Identify which cell holds the provided text, then report its [x, y] central coordinate. 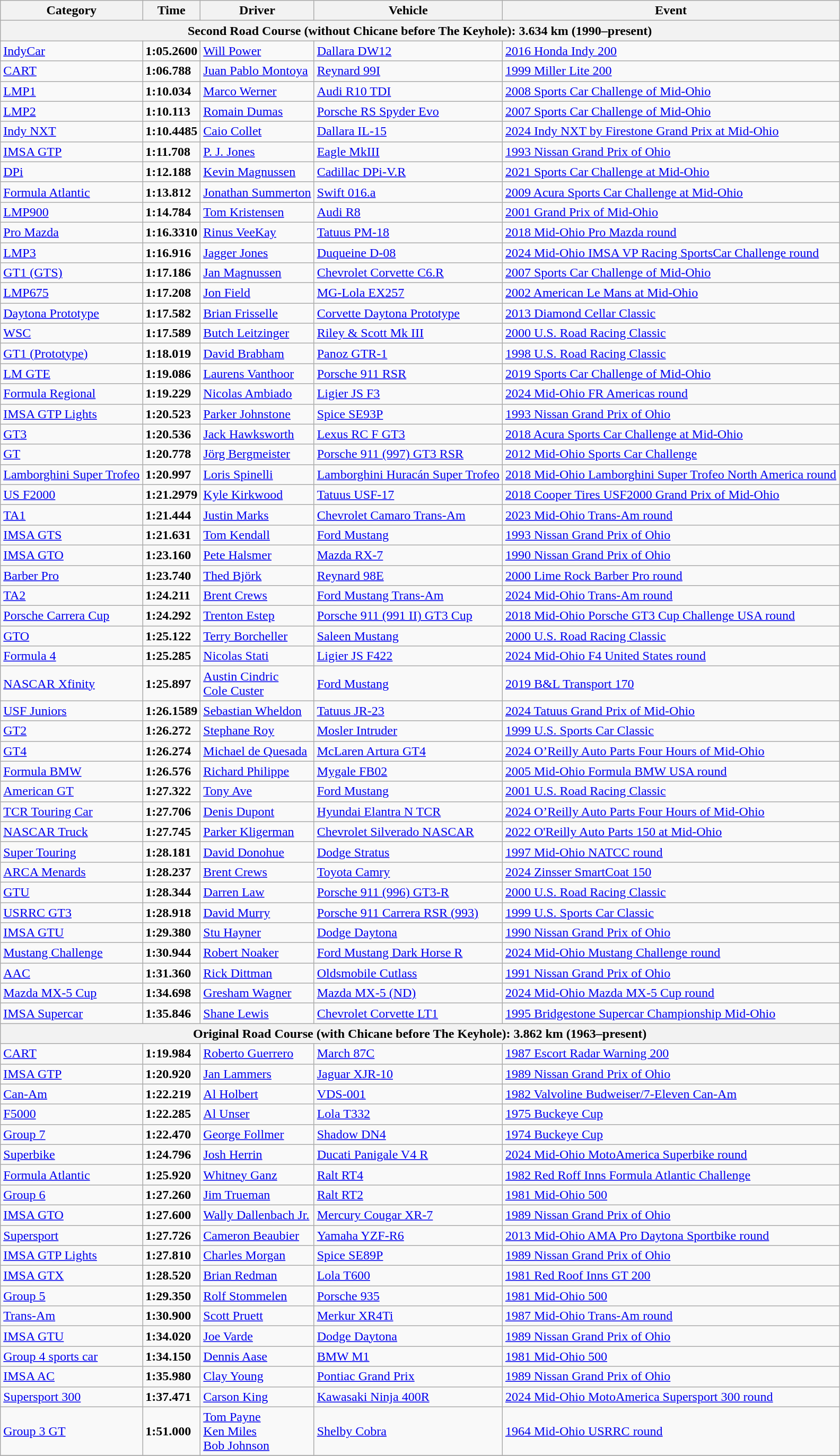
Audi R10 TDI [408, 91]
Chevrolet Corvette LT1 [408, 1013]
LMP1 [72, 91]
GT3 [72, 434]
Marco Werner [257, 91]
Nicolas Ambiado [257, 394]
1:24.796 [172, 1154]
1:22.470 [172, 1134]
Daytona Prototype [72, 313]
1:16.916 [172, 253]
1:27.600 [172, 1215]
2000 Lime Rock Barber Pro round [670, 575]
Dodge Stratus [408, 852]
Austin CindricCole Custer [257, 684]
George Follmer [257, 1134]
Superbike [72, 1154]
Tony Ave [257, 791]
Pete Halsmer [257, 555]
Porsche 911 (996) GT3-R [408, 892]
1975 Buckeye Cup [670, 1114]
Spice SE89P [408, 1256]
1:27.810 [172, 1256]
LMP2 [72, 111]
2019 Sports Car Challenge of Mid-Ohio [670, 374]
Scott Pruett [257, 1316]
1:17.589 [172, 333]
2024 Mid-Ohio Mustang Challenge round [670, 953]
Shelby Cobra [408, 1431]
Rolf Stommelen [257, 1296]
Rick Dittman [257, 973]
TA1 [72, 515]
2001 U.S. Road Racing Classic [670, 791]
1:10.113 [172, 111]
1:26.272 [172, 731]
Yamaha YZF-R6 [408, 1236]
2024 Mid-Ohio FR Americas round [670, 394]
Swift 016.a [408, 192]
Ralt RT2 [408, 1195]
Porsche 911 (991 II) GT3 Cup [408, 616]
1974 Buckeye Cup [670, 1134]
2024 Mid-Ohio F4 United States round [670, 656]
NASCAR Truck [72, 832]
1:25.920 [172, 1175]
1:20.778 [172, 454]
IMSA GTS [72, 535]
1991 Nissan Grand Prix of Ohio [670, 973]
Ralt RT4 [408, 1175]
Lamborghini Huracán Super Trofeo [408, 474]
Parker Johnstone [257, 414]
AAC [72, 973]
MG-Lola EX257 [408, 293]
Barber Pro [72, 575]
Trans-Am [72, 1316]
Formula 4 [72, 656]
1:19.086 [172, 374]
Will Power [257, 51]
LM GTE [72, 374]
1997 Mid-Ohio NATCC round [670, 852]
Porsche 911 Carrera RSR (993) [408, 912]
GTU [72, 892]
2024 Mid-Ohio Trans-Am round [670, 596]
1:35.980 [172, 1376]
1981 Red Roof Inns GT 200 [670, 1276]
2024 Mid-Ohio IMSA VP Racing SportsCar Challenge round [670, 253]
1:25.897 [172, 684]
IMSA Supercar [72, 1013]
Jonathan Summerton [257, 192]
1:10.034 [172, 91]
Al Holbert [257, 1094]
Spice SE93P [408, 414]
Driver [257, 11]
GT [72, 454]
Al Unser [257, 1114]
Indy NXT [72, 131]
Butch Leitzinger [257, 333]
BMW M1 [408, 1356]
Trenton Estep [257, 616]
1:21.2979 [172, 495]
1:29.350 [172, 1296]
Laurens Vanthoor [257, 374]
Corvette Daytona Prototype [408, 313]
1:30.944 [172, 953]
Group 3 GT [72, 1431]
Robert Noaker [257, 953]
Wally Dallenbach Jr. [257, 1215]
2018 Mid-Ohio Porsche GT3 Cup Challenge USA round [670, 616]
Second Road Course (without Chicane before The Keyhole): 3.634 km (1990–present) [420, 31]
NASCAR Xfinity [72, 684]
Time [172, 11]
Brian Frisselle [257, 313]
Roberto Guerrero [257, 1054]
GT2 [72, 731]
1:14.784 [172, 212]
1999 Miller Lite 200 [670, 71]
Kyle Kirkwood [257, 495]
1:23.160 [172, 555]
Chevrolet Camaro Trans-Am [408, 515]
1:25.285 [172, 656]
Dallara DW12 [408, 51]
1964 Mid-Ohio USRRC round [670, 1431]
Carson King [257, 1397]
USRRC GT3 [72, 912]
Category [72, 11]
Tom PayneKen MilesBob Johnson [257, 1431]
Supersport [72, 1236]
Ford Mustang Dark Horse R [408, 953]
Loris Spinelli [257, 474]
1:23.740 [172, 575]
March 87C [408, 1054]
Event [670, 11]
1:21.631 [172, 535]
1:51.000 [172, 1431]
Porsche 935 [408, 1296]
Mazda MX-5 Cup [72, 993]
Reynard 99I [408, 71]
Darren Law [257, 892]
2021 Sports Car Challenge at Mid-Ohio [670, 172]
1:06.788 [172, 71]
Dallara IL-15 [408, 131]
Cameron Beaubier [257, 1236]
1:37.471 [172, 1397]
F5000 [72, 1114]
USF Juniors [72, 711]
1987 Escort Radar Warning 200 [670, 1054]
1:28.181 [172, 852]
1:28.520 [172, 1276]
2002 American Le Mans at Mid-Ohio [670, 293]
Stephane Roy [257, 731]
TCR Touring Car [72, 811]
1:17.582 [172, 313]
2019 B&L Transport 170 [670, 684]
Panoz GTR-1 [408, 354]
GT4 [72, 751]
LMP900 [72, 212]
Lola T600 [408, 1276]
US F2000 [72, 495]
IndyCar [72, 51]
Mazda MX-5 (ND) [408, 993]
Chevrolet Corvette C6.R [408, 273]
Mazda RX-7 [408, 555]
Porsche Carrera Cup [72, 616]
Kawasaki Ninja 400R [408, 1397]
1:20.920 [172, 1074]
Porsche 911 RSR [408, 374]
1:24.292 [172, 616]
1:20.536 [172, 434]
Whitney Ganz [257, 1175]
Ligier JS F422 [408, 656]
2008 Sports Car Challenge of Mid-Ohio [670, 91]
Josh Herrin [257, 1154]
Vehicle [408, 11]
2024 Mid-Ohio Mazda MX-5 Cup round [670, 993]
IMSA GTX [72, 1276]
Clay Young [257, 1376]
1:30.900 [172, 1316]
1:20.523 [172, 414]
1:35.846 [172, 1013]
American GT [72, 791]
Pro Mazda [72, 232]
1:12.188 [172, 172]
2001 Grand Prix of Mid-Ohio [670, 212]
2022 O'Reilly Auto Parts 150 at Mid-Ohio [670, 832]
1:34.698 [172, 993]
1:22.285 [172, 1114]
Lola T332 [408, 1114]
1:34.150 [172, 1356]
2024 Tatuus Grand Prix of Mid-Ohio [670, 711]
2018 Cooper Tires USF2000 Grand Prix of Mid-Ohio [670, 495]
1:19.229 [172, 394]
2023 Mid-Ohio Trans-Am round [670, 515]
Mosler Intruder [408, 731]
1:22.219 [172, 1094]
Mustang Challenge [72, 953]
Tatuus PM-18 [408, 232]
Formula Regional [72, 394]
Supersport 300 [72, 1397]
TA2 [72, 596]
1:11.708 [172, 152]
2012 Mid-Ohio Sports Car Challenge [670, 454]
2018 Mid-Ohio Lamborghini Super Trofeo North America round [670, 474]
Joe Varde [257, 1336]
1:28.344 [172, 892]
Lexus RC F GT3 [408, 434]
Cadillac DPi-V.R [408, 172]
Jörg Bergmeister [257, 454]
2009 Acura Sports Car Challenge at Mid-Ohio [670, 192]
Kevin Magnussen [257, 172]
2013 Mid-Ohio AMA Pro Daytona Sportbike round [670, 1236]
1:21.444 [172, 515]
1:05.2600 [172, 51]
WSC [72, 333]
Juan Pablo Montoya [257, 71]
2005 Mid-Ohio Formula BMW USA round [670, 771]
1:13.812 [172, 192]
Jagger Jones [257, 253]
1:27.260 [172, 1195]
1:34.020 [172, 1336]
1:18.019 [172, 354]
1:27.745 [172, 832]
LMP3 [72, 253]
Porsche 911 (997) GT3 RSR [408, 454]
P. J. Jones [257, 152]
2018 Acura Sports Car Challenge at Mid-Ohio [670, 434]
Jaguar XJR-10 [408, 1074]
1:26.576 [172, 771]
GTO [72, 636]
McLaren Artura GT4 [408, 751]
David Donohue [257, 852]
GT1 (Prototype) [72, 354]
Gresham Wagner [257, 993]
1:24.211 [172, 596]
2024 Zinsser SmartCoat 150 [670, 872]
GT1 (GTS) [72, 273]
Ducati Panigale V4 R [408, 1154]
Mercury Cougar XR-7 [408, 1215]
Caio Collet [257, 131]
David Brabham [257, 354]
Jack Hawksworth [257, 434]
Saleen Mustang [408, 636]
1:10.4485 [172, 131]
Audi R8 [408, 212]
Jon Field [257, 293]
Charles Morgan [257, 1256]
Richard Philippe [257, 771]
Toyota Camry [408, 872]
Oldsmobile Cutlass [408, 973]
1987 Mid-Ohio Trans-Am round [670, 1316]
Duqueine D-08 [408, 253]
DPi [72, 172]
1982 Valvoline Budweiser/7-Eleven Can-Am [670, 1094]
Porsche RS Spyder Evo [408, 111]
Justin Marks [257, 515]
Super Touring [72, 852]
Sebastian Wheldon [257, 711]
Terry Borcheller [257, 636]
Rinus VeeKay [257, 232]
2024 Indy NXT by Firestone Grand Prix at Mid-Ohio [670, 131]
1:17.186 [172, 273]
Can-Am [72, 1094]
1:17.208 [172, 293]
David Murry [257, 912]
VDS-001 [408, 1094]
1982 Red Roff Inns Formula Atlantic Challenge [670, 1175]
Original Road Course (with Chicane before The Keyhole): 3.862 km (1963–present) [420, 1034]
Brian Redman [257, 1276]
Shadow DN4 [408, 1134]
1:25.122 [172, 636]
Group 4 sports car [72, 1356]
2024 Mid-Ohio MotoAmerica Supersport 300 round [670, 1397]
Stu Hayner [257, 933]
2016 Honda Indy 200 [670, 51]
Group 7 [72, 1134]
Chevrolet Silverado NASCAR [408, 832]
Merkur XR4Ti [408, 1316]
Reynard 98E [408, 575]
1:29.380 [172, 933]
1:26.274 [172, 751]
Tatuus USF-17 [408, 495]
Jan Magnussen [257, 273]
Jan Lammers [257, 1074]
Tom Kendall [257, 535]
2013 Diamond Cellar Classic [670, 313]
Denis Dupont [257, 811]
1:27.706 [172, 811]
1998 U.S. Road Racing Classic [670, 354]
Jim Trueman [257, 1195]
Tom Kristensen [257, 212]
1:31.360 [172, 973]
Thed Björk [257, 575]
Riley & Scott Mk III [408, 333]
1:19.984 [172, 1054]
2018 Mid-Ohio Pro Mazda round [670, 232]
1995 Bridgestone Supercar Championship Mid-Ohio [670, 1013]
Shane Lewis [257, 1013]
Group 5 [72, 1296]
Ford Mustang Trans-Am [408, 596]
Pontiac Grand Prix [408, 1376]
Tatuus JR-23 [408, 711]
Lamborghini Super Trofeo [72, 474]
ARCA Menards [72, 872]
Nicolas Stati [257, 656]
Formula BMW [72, 771]
2024 Mid-Ohio MotoAmerica Superbike round [670, 1154]
1:16.3310 [172, 232]
Parker Kligerman [257, 832]
IMSA AC [72, 1376]
Michael de Quesada [257, 751]
LMP675 [72, 293]
Hyundai Elantra N TCR [408, 811]
1:28.237 [172, 872]
1:28.918 [172, 912]
Dennis Aase [257, 1356]
Mygale FB02 [408, 771]
1:26.1589 [172, 711]
1:20.997 [172, 474]
1:27.726 [172, 1236]
Romain Dumas [257, 111]
Eagle MkIII [408, 152]
Group 6 [72, 1195]
Ligier JS F3 [408, 394]
1:27.322 [172, 791]
